Capture the cell that displays the provided text and extract its (x, y) central coordinate. 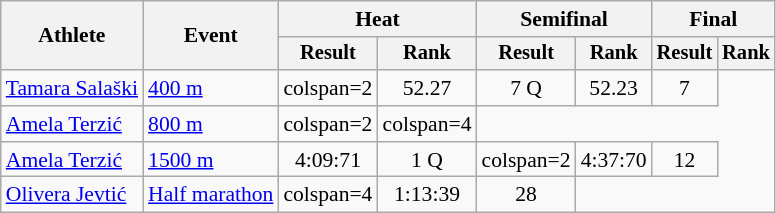
1:13:39 (426, 195)
4:09:71 (328, 160)
7 (685, 88)
12 (685, 160)
28 (526, 195)
Tamara Salaški (72, 88)
Semifinal (564, 19)
4:37:70 (614, 160)
Event (210, 36)
1500 m (210, 160)
400 m (210, 88)
800 m (210, 124)
7 Q (526, 88)
1 Q (426, 160)
Athlete (72, 36)
Half marathon (210, 195)
Olivera Jevtić (72, 195)
Final (714, 19)
52.27 (426, 88)
52.23 (614, 88)
Heat (377, 19)
